Output the [X, Y] coordinate of the center of the cell containing the given text.  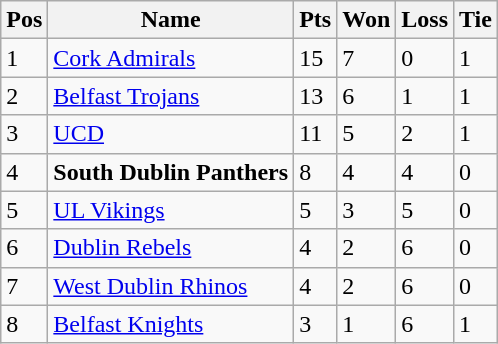
Cork Admirals [171, 58]
Tie [476, 20]
UCD [171, 134]
Won [366, 20]
15 [316, 58]
Belfast Trojans [171, 96]
Dublin Rebels [171, 248]
Belfast Knights [171, 324]
Name [171, 20]
West Dublin Rhinos [171, 286]
Loss [425, 20]
Pts [316, 20]
UL Vikings [171, 210]
South Dublin Panthers [171, 172]
Pos [24, 20]
13 [316, 96]
11 [316, 134]
